Search for the cell housing the specified text and yield its [X, Y] center coordinate. 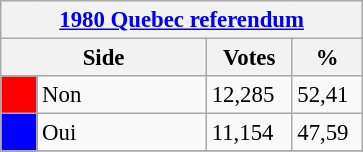
Votes [249, 58]
52,41 [328, 95]
Non [122, 95]
1980 Quebec referendum [182, 20]
11,154 [249, 133]
12,285 [249, 95]
Side [104, 58]
Oui [122, 133]
47,59 [328, 133]
% [328, 58]
